For the text-containing cell, return its midpoint in (x, y) coordinate format. 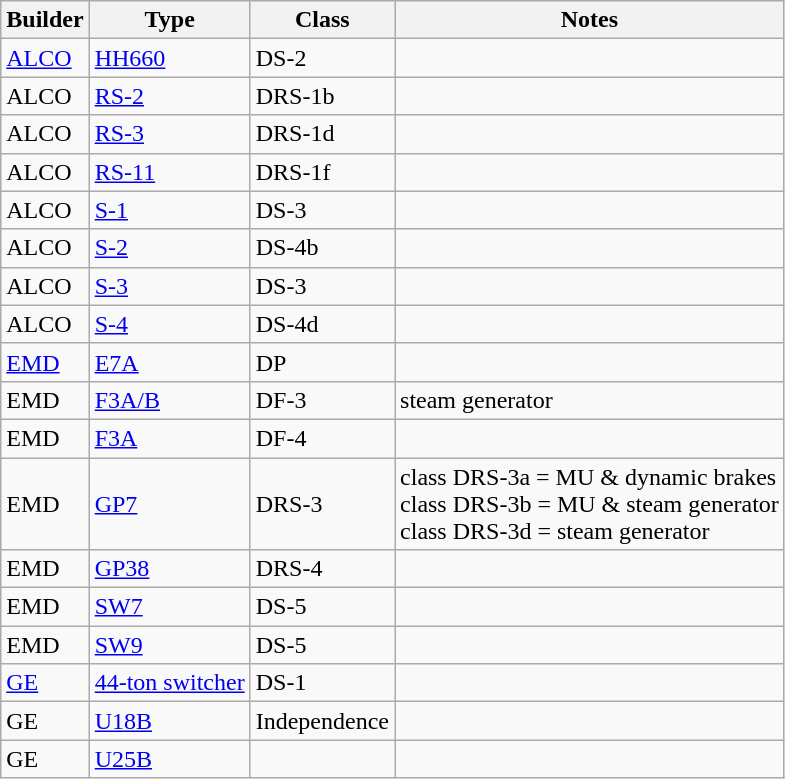
S-3 (170, 286)
DF-3 (322, 400)
SW9 (170, 645)
SW7 (170, 607)
Notes (590, 20)
DRS-1d (322, 134)
steam generator (590, 400)
DRS-3 (322, 504)
F3A/B (170, 400)
S-2 (170, 248)
S-4 (170, 324)
DS-4b (322, 248)
Builder (45, 20)
RS-11 (170, 172)
U25B (170, 759)
44-ton switcher (170, 683)
F3A (170, 438)
class DRS-3a = MU & dynamic brakesclass DRS-3b = MU & steam generatorclass DRS-3d = steam generator (590, 504)
RS-2 (170, 96)
DRS-1b (322, 96)
Type (170, 20)
S-1 (170, 210)
DS-4d (322, 324)
U18B (170, 721)
DS-1 (322, 683)
DF-4 (322, 438)
DP (322, 362)
E7A (170, 362)
DS-2 (322, 58)
GP38 (170, 569)
Independence (322, 721)
RS-3 (170, 134)
DRS-1f (322, 172)
HH660 (170, 58)
DRS-4 (322, 569)
Class (322, 20)
GP7 (170, 504)
